Output the (X, Y) coordinate of the center of the cell containing the given text.  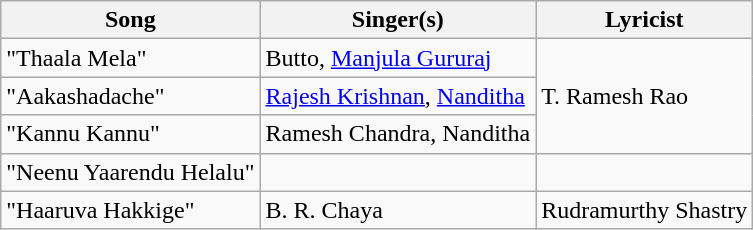
Song (130, 20)
"Kannu Kannu" (130, 134)
Butto, Manjula Gururaj (398, 58)
Rudramurthy Shastry (644, 210)
T. Ramesh Rao (644, 96)
"Aakashadache" (130, 96)
Ramesh Chandra, Nanditha (398, 134)
"Haaruva Hakkige" (130, 210)
"Thaala Mela" (130, 58)
B. R. Chaya (398, 210)
Rajesh Krishnan, Nanditha (398, 96)
"Neenu Yaarendu Helalu" (130, 172)
Lyricist (644, 20)
Singer(s) (398, 20)
